Pinpoint the cell where the given text exists, returning its (X, Y) midpoint coordinate. 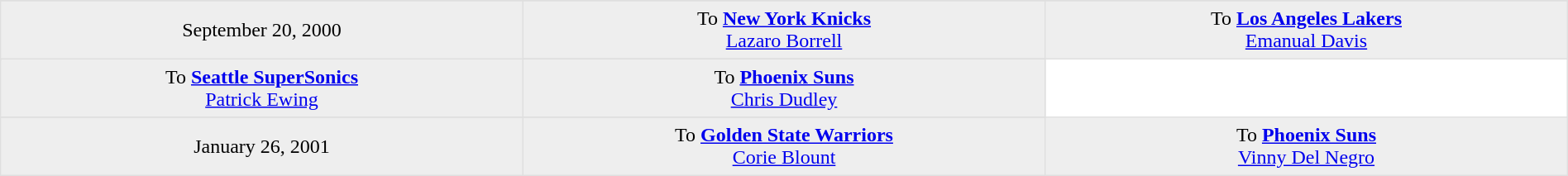
September 20, 2000 (262, 30)
To Phoenix Suns Chris Dudley (784, 88)
To Seattle SuperSonics Patrick Ewing (262, 88)
To New York Knicks Lazaro Borrell (784, 30)
To Los Angeles Lakers Emanual Davis (1307, 30)
To Phoenix Suns Vinny Del Negro (1307, 146)
January 26, 2001 (262, 146)
To Golden State Warriors Corie Blount (784, 146)
